Provide the [x, y] coordinate of the cell's center where the given text is located.  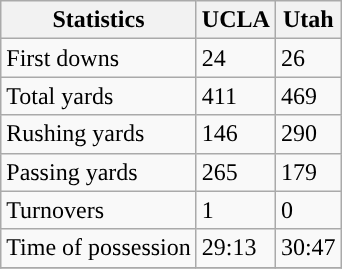
Turnovers [99, 210]
0 [308, 210]
24 [236, 58]
Rushing yards [99, 134]
First downs [99, 58]
Statistics [99, 20]
290 [308, 134]
UCLA [236, 20]
469 [308, 96]
Utah [308, 20]
26 [308, 58]
1 [236, 210]
265 [236, 172]
30:47 [308, 248]
411 [236, 96]
Passing yards [99, 172]
Time of possession [99, 248]
Total yards [99, 96]
29:13 [236, 248]
179 [308, 172]
146 [236, 134]
